Determine the [x, y] coordinate at the center of the cell enclosing the given text.  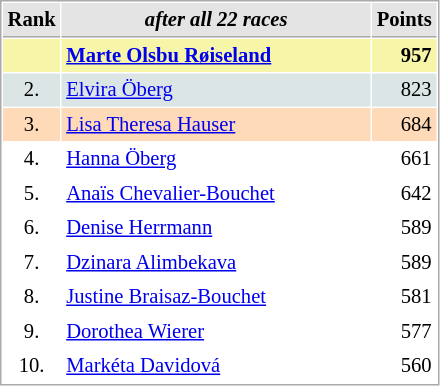
5. [32, 194]
3. [32, 124]
Rank [32, 20]
Dorothea Wierer [216, 332]
2. [32, 90]
Markéta Davidová [216, 366]
661 [404, 158]
9. [32, 332]
10. [32, 366]
Marte Olsbu Røiseland [216, 56]
577 [404, 332]
560 [404, 366]
684 [404, 124]
after all 22 races [216, 20]
Elvira Öberg [216, 90]
581 [404, 296]
4. [32, 158]
Denise Herrmann [216, 228]
6. [32, 228]
Lisa Theresa Hauser [216, 124]
642 [404, 194]
823 [404, 90]
Hanna Öberg [216, 158]
Dzinara Alimbekava [216, 262]
8. [32, 296]
Anaïs Chevalier-Bouchet [216, 194]
957 [404, 56]
Justine Braisaz-Bouchet [216, 296]
7. [32, 262]
Points [404, 20]
